Locate the cell with the specified text and output its [X, Y] center coordinate. 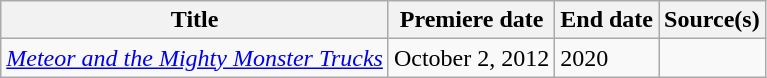
Source(s) [712, 20]
Title [195, 20]
2020 [607, 58]
End date [607, 20]
Meteor and the Mighty Monster Trucks [195, 58]
October 2, 2012 [471, 58]
Premiere date [471, 20]
